Locate the cell with the specified text and output its [X, Y] center coordinate. 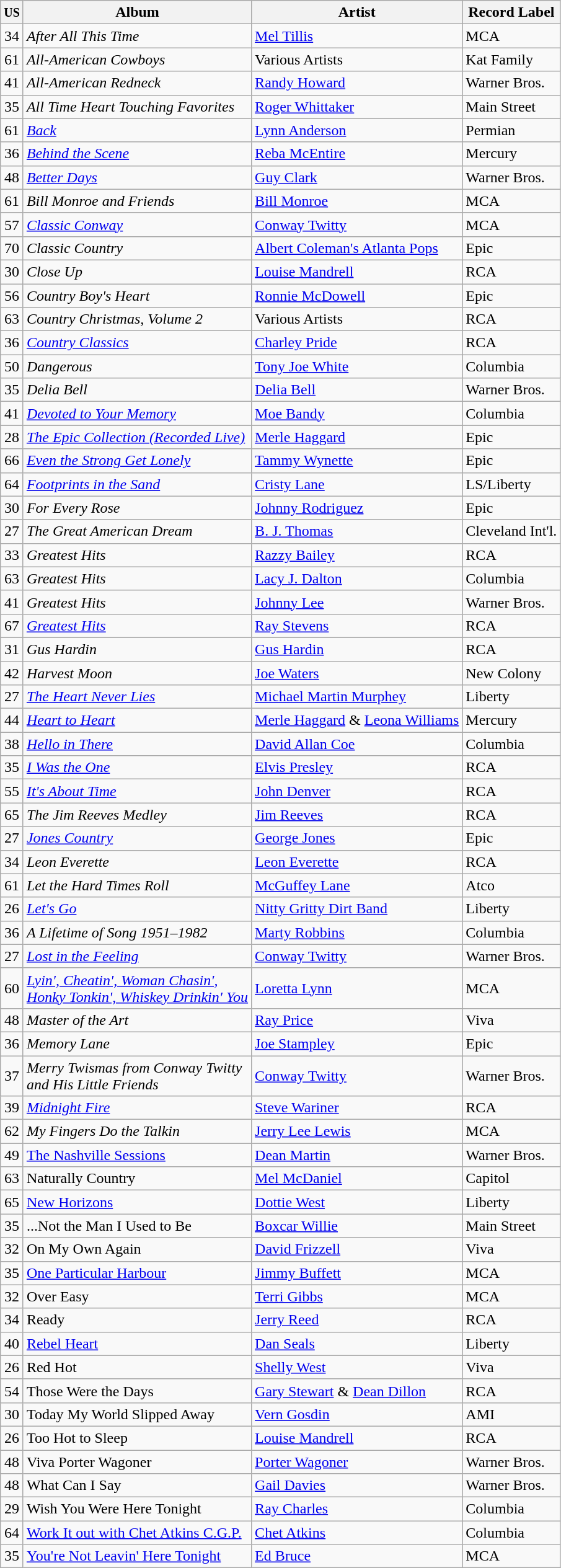
29 [12, 1509]
A Lifetime of Song 1951–1982 [137, 932]
Lynn Anderson [357, 130]
Merle Haggard & Leona Williams [357, 720]
Atco [511, 885]
LS/Liberty [511, 484]
Elvis Presley [357, 768]
Album [137, 12]
What Can I Say [137, 1486]
66 [12, 461]
Ready [137, 1320]
AMI [511, 1414]
70 [12, 248]
39 [12, 1108]
Albert Coleman's Atlanta Pops [357, 248]
Better Days [137, 177]
Wish You Were Here Tonight [137, 1509]
Dangerous [137, 366]
Hello in There [137, 744]
Guy Clark [357, 177]
60 [12, 988]
You're Not Leavin' Here Tonight [137, 1556]
Ray Charles [357, 1509]
57 [12, 224]
Too Hot to Sleep [137, 1438]
Over Easy [137, 1296]
Razzy Bailey [357, 555]
After All This Time [137, 36]
49 [12, 1155]
Loretta Lynn [357, 988]
All-American Cowboys [137, 60]
50 [12, 366]
One Particular Harbour [137, 1273]
Lyin', Cheatin', Woman Chasin',Honky Tonkin', Whiskey Drinkin' You [137, 988]
For Every Rose [137, 508]
Dean Martin [357, 1155]
Michael Martin Murphey [357, 697]
The Great American Dream [137, 531]
Back [137, 130]
On My Own Again [137, 1249]
US [12, 12]
Merry Twismas from Conway Twittyand His Little Friends [137, 1075]
Marty Robbins [357, 932]
It's About Time [137, 791]
Country Classics [137, 343]
37 [12, 1075]
Record Label [511, 12]
Terri Gibbs [357, 1296]
Shelly West [357, 1367]
Heart to Heart [137, 720]
Ronnie McDowell [357, 296]
Moe Bandy [357, 414]
Let the Hard Times Roll [137, 885]
Johnny Lee [357, 602]
David Allan Coe [357, 744]
Country Boy's Heart [137, 296]
33 [12, 555]
McGuffey Lane [357, 885]
I Was the One [137, 768]
The Epic Collection (Recorded Live) [137, 437]
All-American Redneck [137, 83]
Lacy J. Dalton [357, 578]
Gail Davies [357, 1486]
The Nashville Sessions [137, 1155]
All Time Heart Touching Favorites [137, 107]
Mel McDaniel [357, 1179]
Porter Wagoner [357, 1461]
Dottie West [357, 1202]
Roger Whittaker [357, 107]
Chet Atkins [357, 1533]
Country Christmas, Volume 2 [137, 319]
Tammy Wynette [357, 461]
Jim Reeves [357, 815]
New Colony [511, 673]
Boxcar Willie [357, 1226]
Artist [357, 12]
Ray Price [357, 1020]
38 [12, 744]
28 [12, 437]
Gary Stewart & Dean Dillon [357, 1391]
Johnny Rodriguez [357, 508]
40 [12, 1344]
Dan Seals [357, 1344]
Harvest Moon [137, 673]
Randy Howard [357, 83]
Footprints in the Sand [137, 484]
Ray Stevens [357, 626]
Permian [511, 130]
Let's Go [137, 909]
Nitty Gritty Dirt Band [357, 909]
62 [12, 1132]
My Fingers Do the Talkin [137, 1132]
Steve Wariner [357, 1108]
Charley Pride [357, 343]
B. J. Thomas [357, 531]
Classic Country [137, 248]
Jerry Reed [357, 1320]
Midnight Fire [137, 1108]
...Not the Man I Used to Be [137, 1226]
Cleveland Int'l. [511, 531]
Jones Country [137, 838]
Memory Lane [137, 1043]
Jerry Lee Lewis [357, 1132]
Rebel Heart [137, 1344]
Vern Gosdin [357, 1414]
31 [12, 649]
Naturally Country [137, 1179]
John Denver [357, 791]
Cristy Lane [357, 484]
Red Hot [137, 1367]
Tony Joe White [357, 366]
Bill Monroe [357, 201]
42 [12, 673]
The Heart Never Lies [137, 697]
Even the Strong Get Lonely [137, 461]
Kat Family [511, 60]
Lost in the Feeling [137, 956]
Merle Haggard [357, 437]
Jimmy Buffett [357, 1273]
Devoted to Your Memory [137, 414]
56 [12, 296]
67 [12, 626]
Master of the Art [137, 1020]
Behind the Scene [137, 154]
Close Up [137, 272]
44 [12, 720]
Joe Stampley [357, 1043]
The Jim Reeves Medley [137, 815]
New Horizons [137, 1202]
Reba McEntire [357, 154]
Work It out with Chet Atkins C.G.P. [137, 1533]
55 [12, 791]
54 [12, 1391]
Bill Monroe and Friends [137, 201]
Viva Porter Wagoner [137, 1461]
Classic Conway [137, 224]
George Jones [357, 838]
Today My World Slipped Away [137, 1414]
Mel Tillis [357, 36]
Capitol [511, 1179]
David Frizzell [357, 1249]
Joe Waters [357, 673]
Those Were the Days [137, 1391]
Ed Bruce [357, 1556]
